Identify which cell holds the provided text, then report its [X, Y] central coordinate. 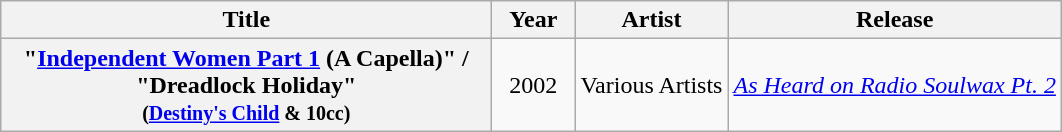
Release [894, 20]
"Independent Women Part 1 (A Capella)" / "Dreadlock Holiday"(Destiny's Child & 10cc) [246, 85]
Artist [652, 20]
As Heard on Radio Soulwax Pt. 2 [894, 85]
2002 [534, 85]
Various Artists [652, 85]
Title [246, 20]
Year [534, 20]
